Pinpoint the cell where the given text exists, returning its [X, Y] midpoint coordinate. 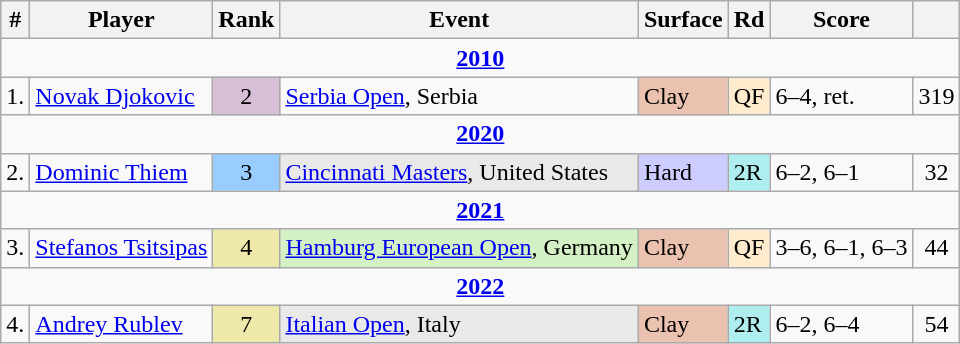
7 [246, 324]
4 [246, 248]
2010 [480, 58]
2 [246, 96]
Andrey Rublev [122, 324]
Rank [246, 20]
54 [936, 324]
Dominic Thiem [122, 172]
Rd [749, 20]
Player [122, 20]
1. [16, 96]
Italian Open, Italy [460, 324]
6–2, 6–4 [842, 324]
Serbia Open, Serbia [460, 96]
Hard [683, 172]
3 [246, 172]
Hamburg European Open, Germany [460, 248]
2021 [480, 210]
2. [16, 172]
Stefanos Tsitsipas [122, 248]
4. [16, 324]
# [16, 20]
Surface [683, 20]
Score [842, 20]
2022 [480, 286]
6–4, ret. [842, 96]
Novak Djokovic [122, 96]
Cincinnati Masters, United States [460, 172]
3. [16, 248]
2020 [480, 134]
32 [936, 172]
319 [936, 96]
6–2, 6–1 [842, 172]
3–6, 6–1, 6–3 [842, 248]
Event [460, 20]
44 [936, 248]
